From the cell containing the given text, extract its center point as (X, Y) coordinate. 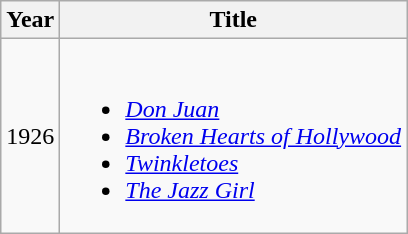
Year (30, 20)
1926 (30, 136)
Don JuanBroken Hearts of HollywoodTwinkletoesThe Jazz Girl (234, 136)
Title (234, 20)
